Capture the cell that displays the provided text and extract its [X, Y] central coordinate. 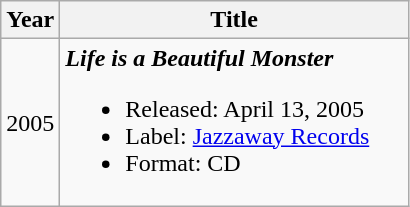
2005 [30, 122]
Year [30, 20]
Life is a Beautiful MonsterReleased: April 13, 2005Label: Jazzaway Records Format: CD [234, 122]
Title [234, 20]
